Return [x, y] of the center of cell containing provided text 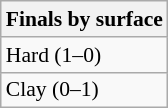
Clay (0–1) [84, 90]
Hard (1–0) [84, 55]
Finals by surface [84, 19]
